Find where the given text appears and provide that cell's center as [X, Y] coordinate. 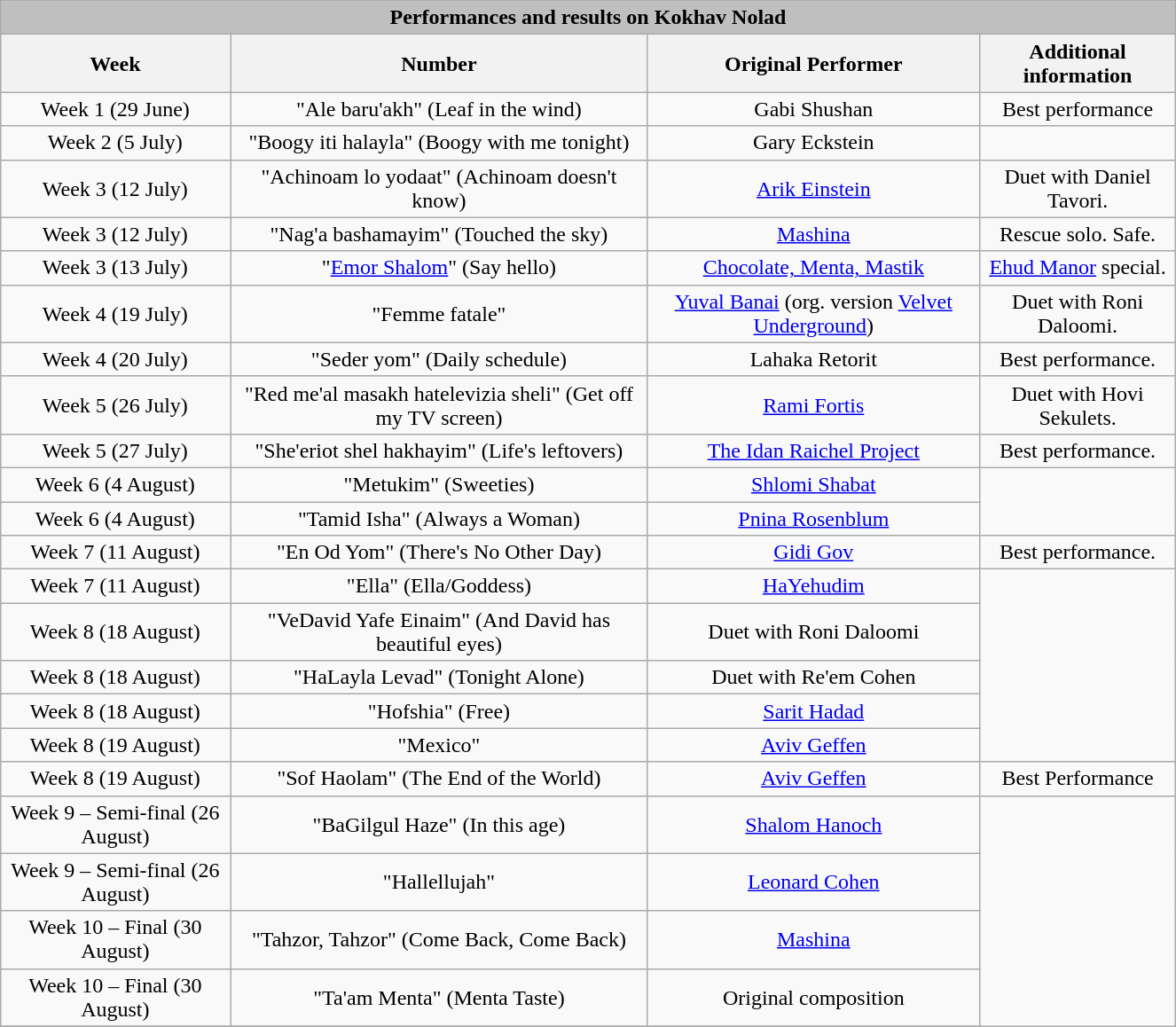
"Metukim" (Sweeties) [440, 484]
"Ta'am Menta" (Menta Taste) [440, 997]
Week 2 (5 July) [115, 143]
Gary Eckstein [813, 143]
"Nag'a bashamayim" (Touched the sky) [440, 234]
"She'eriot shel hakhayim" (Life's leftovers) [440, 451]
Pnina Rosenblum [813, 519]
Performances and results on Kokhav Nolad [588, 18]
"Boogy iti halayla" (Boogy with me tonight) [440, 143]
"Ella" (Ella/Goddess) [440, 586]
"Tahzor, Tahzor" (Come Back, Come Back) [440, 940]
"Achinoam lo yodaat" (Achinoam doesn't know) [440, 188]
Week 5 (27 July) [115, 451]
"Mexico" [440, 745]
"HaLayla Levad" (Tonight Alone) [440, 678]
Week 4 (19 July) [115, 314]
"Hallellujah" [440, 882]
Duet with Roni Daloomi [813, 631]
Week 3 (13 July) [115, 268]
Number [440, 64]
"Tamid Isha" (Always a Woman) [440, 519]
Shalom Hanoch [813, 825]
Original composition [813, 997]
Rescue solo. Safe. [1078, 234]
"VeDavid Yafe Einaim" (And David has beautiful eyes) [440, 631]
Week [115, 64]
Leonard Cohen [813, 882]
Additional information [1078, 64]
"Sof Haolam" (The End of the World) [440, 779]
Lahaka Retorit [813, 359]
Duet with Re'em Cohen [813, 678]
Shlomi Shabat [813, 484]
"Seder yom" (Daily schedule) [440, 359]
Gidi Gov [813, 553]
Ehud Manor special. [1078, 268]
"Ale baru'akh" (Leaf in the wind) [440, 109]
"Emor Shalom" (Say hello) [440, 268]
Best Performance [1078, 779]
Week 4 (20 July) [115, 359]
"En Od Yom" (There's No Other Day) [440, 553]
Original Performer [813, 64]
Week 1 (29 June) [115, 109]
Arik Einstein [813, 188]
"Femme fatale" [440, 314]
"Red me'al masakh hatelevizia sheli" (Get off my TV screen) [440, 404]
Chocolate, Menta, Mastik [813, 268]
Gabi Shushan [813, 109]
Duet with Daniel Tavori. [1078, 188]
Sarit Hadad [813, 711]
The Idan Raichel Project [813, 451]
Rami Fortis [813, 404]
Yuval Banai (org. version Velvet Underground) [813, 314]
Duet with Hovi Sekulets. [1078, 404]
Week 5 (26 July) [115, 404]
"BaGilgul Haze" (In this age) [440, 825]
Best performance [1078, 109]
"Hofshia" (Free) [440, 711]
HaYehudim [813, 586]
Duet with Roni Daloomi. [1078, 314]
